Output the [X, Y] coordinate of the center of the cell containing the given text.  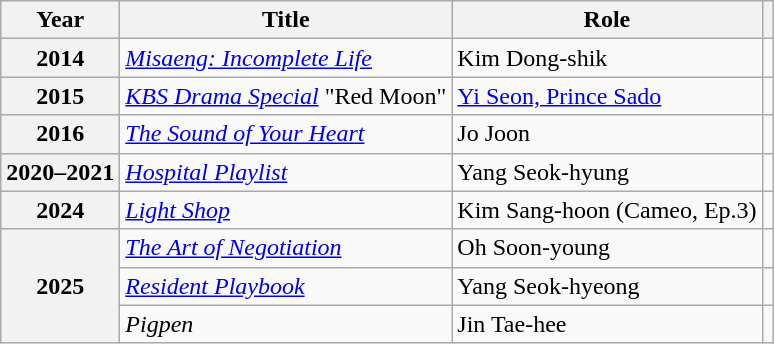
Misaeng: Incomplete Life [286, 58]
Pigpen [286, 324]
2025 [60, 286]
Oh Soon-young [607, 248]
Light Shop [286, 210]
Yang Seok-hyeong [607, 286]
KBS Drama Special "Red Moon" [286, 96]
2020–2021 [60, 172]
2024 [60, 210]
Kim Dong-shik [607, 58]
Role [607, 20]
Title [286, 20]
Yang Seok-hyung [607, 172]
The Sound of Your Heart [286, 134]
The Art of Negotiation [286, 248]
Resident Playbook [286, 286]
Kim Sang-hoon (Cameo, Ep.3) [607, 210]
Jo Joon [607, 134]
2016 [60, 134]
Yi Seon, Prince Sado [607, 96]
2015 [60, 96]
Jin Tae-hee [607, 324]
Hospital Playlist [286, 172]
2014 [60, 58]
Year [60, 20]
